Search for the cell housing the specified text and yield its (X, Y) center coordinate. 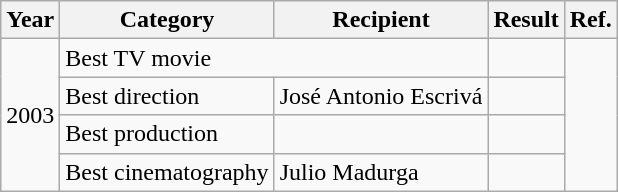
José Antonio Escrivá (381, 96)
Julio Madurga (381, 172)
2003 (30, 115)
Recipient (381, 20)
Category (167, 20)
Ref. (590, 20)
Best TV movie (274, 58)
Best direction (167, 96)
Result (526, 20)
Best cinematography (167, 172)
Year (30, 20)
Best production (167, 134)
